For the text-containing cell, return its midpoint in (X, Y) coordinate format. 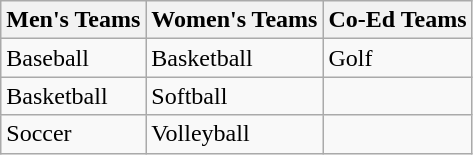
Women's Teams (234, 20)
Golf (398, 58)
Soccer (74, 134)
Men's Teams (74, 20)
Co-Ed Teams (398, 20)
Softball (234, 96)
Baseball (74, 58)
Volleyball (234, 134)
